Pinpoint the cell where the given text exists, returning its (X, Y) midpoint coordinate. 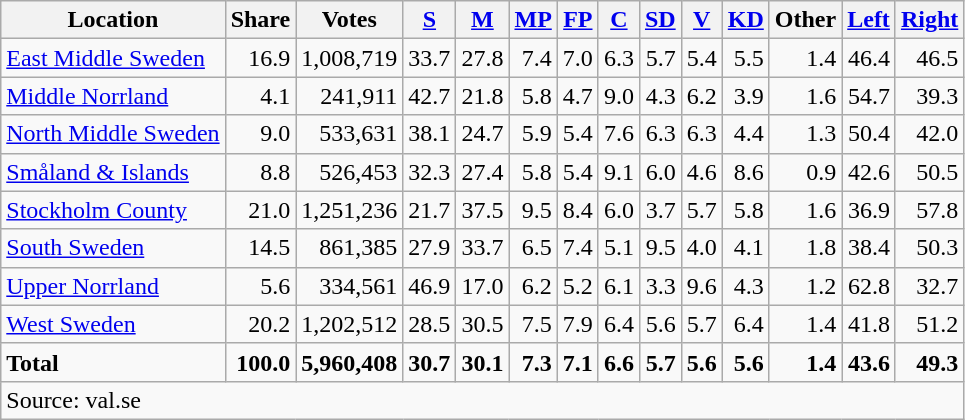
V (702, 20)
42.7 (430, 96)
41.8 (869, 324)
East Middle Sweden (113, 58)
42.0 (929, 134)
C (618, 20)
5.9 (533, 134)
27.9 (430, 248)
38.1 (430, 134)
South Sweden (113, 248)
Småland & Islands (113, 172)
Middle Norrland (113, 96)
7.6 (618, 134)
46.5 (929, 58)
46.4 (869, 58)
9.1 (618, 172)
28.5 (430, 324)
6.1 (618, 286)
21.8 (482, 96)
8.4 (578, 210)
32.7 (929, 286)
6.6 (618, 362)
West Sweden (113, 324)
S (430, 20)
1,251,236 (350, 210)
38.4 (869, 248)
16.9 (260, 58)
50.3 (929, 248)
3.7 (660, 210)
5,960,408 (350, 362)
8.6 (746, 172)
21.7 (430, 210)
533,631 (350, 134)
North Middle Sweden (113, 134)
37.5 (482, 210)
FP (578, 20)
3.9 (746, 96)
20.2 (260, 324)
5.5 (746, 58)
6.5 (533, 248)
7.3 (533, 362)
27.4 (482, 172)
MP (533, 20)
Votes (350, 20)
7.9 (578, 324)
Right (929, 20)
62.8 (869, 286)
46.9 (430, 286)
42.6 (869, 172)
21.0 (260, 210)
KD (746, 20)
4.6 (702, 172)
Source: val.se (482, 400)
36.9 (869, 210)
50.5 (929, 172)
Upper Norrland (113, 286)
1.3 (805, 134)
30.1 (482, 362)
27.8 (482, 58)
0.9 (805, 172)
100.0 (260, 362)
43.6 (869, 362)
334,561 (350, 286)
9.6 (702, 286)
50.4 (869, 134)
Other (805, 20)
Left (869, 20)
861,385 (350, 248)
8.8 (260, 172)
32.3 (430, 172)
241,911 (350, 96)
14.5 (260, 248)
17.0 (482, 286)
24.7 (482, 134)
39.3 (929, 96)
4.7 (578, 96)
5.1 (618, 248)
54.7 (869, 96)
M (482, 20)
1.2 (805, 286)
526,453 (350, 172)
4.0 (702, 248)
Stockholm County (113, 210)
SD (660, 20)
5.2 (578, 286)
51.2 (929, 324)
1,008,719 (350, 58)
57.8 (929, 210)
30.5 (482, 324)
Total (113, 362)
7.1 (578, 362)
4.4 (746, 134)
30.7 (430, 362)
Share (260, 20)
Location (113, 20)
7.0 (578, 58)
7.5 (533, 324)
1.8 (805, 248)
3.3 (660, 286)
49.3 (929, 362)
1,202,512 (350, 324)
